For the text-containing cell, return its midpoint in [X, Y] coordinate format. 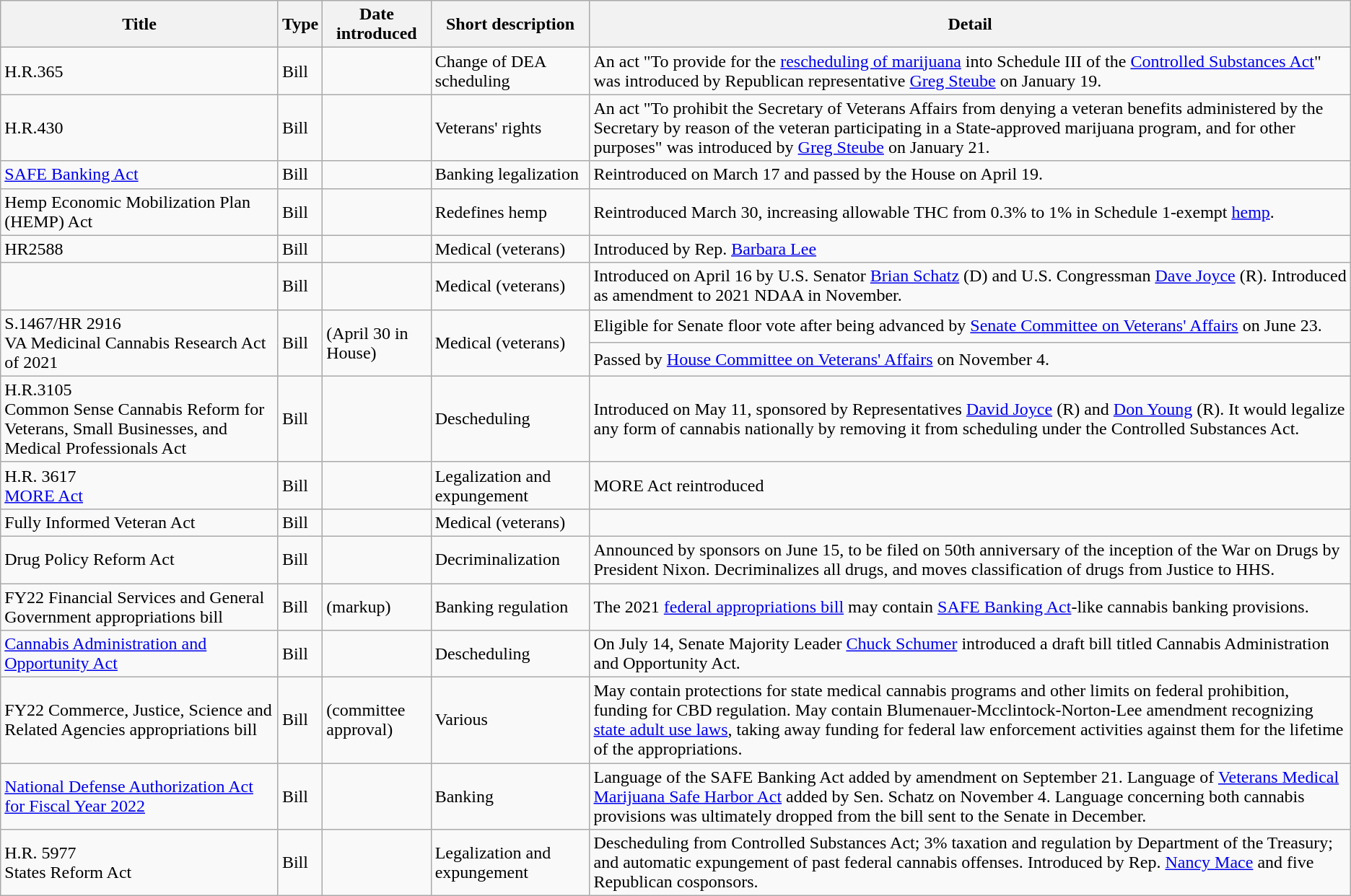
MORE Act reintroduced [970, 485]
Cannabis Administration and Opportunity Act [140, 654]
Short description [510, 25]
Reintroduced on March 17 and passed by the House on April 19. [970, 175]
Detail [970, 25]
H.R.365 [140, 71]
HR2588 [140, 249]
Fully Informed Veteran Act [140, 522]
SAFE Banking Act [140, 175]
Date introduced [377, 25]
Banking legalization [510, 175]
Redefines hemp [510, 212]
H.R.430 [140, 128]
(markup) [377, 606]
Title [140, 25]
Veterans' rights [510, 128]
Eligible for Senate floor vote after being advanced by Senate Committee on Veterans' Affairs on June 23. [970, 326]
Introduced by Rep. Barbara Lee [970, 249]
National Defense Authorization Act for Fiscal Year 2022 [140, 796]
Decriminalization [510, 560]
Introduced on April 16 by U.S. Senator Brian Schatz (D) and U.S. Congressman Dave Joyce (R). Introduced as amendment to 2021 NDAA in November. [970, 286]
Type [300, 25]
FY22 Commerce, Justice, Science and Related Agencies appropriations bill [140, 720]
Banking [510, 796]
Various [510, 720]
S.1467/HR 2916VA Medicinal Cannabis Research Act of 2021 [140, 343]
Change of DEA scheduling [510, 71]
Reintroduced March 30, increasing allowable THC from 0.3% to 1% in Schedule 1-exempt hemp. [970, 212]
Passed by House Committee on Veterans' Affairs on November 4. [970, 359]
Hemp Economic Mobilization Plan (HEMP) Act [140, 212]
The 2021 federal appropriations bill may contain SAFE Banking Act-like cannabis banking provisions. [970, 606]
On July 14, Senate Majority Leader Chuck Schumer introduced a draft bill titled Cannabis Administration and Opportunity Act. [970, 654]
H.R. 3617MORE Act [140, 485]
H.R.3105Common Sense Cannabis Reform for Veterans, Small Businesses, and Medical Professionals Act [140, 418]
FY22 Financial Services and General Government appropriations bill [140, 606]
(committee approval) [377, 720]
H.R. 5977States Reform Act [140, 863]
(April 30 in House) [377, 343]
Banking regulation [510, 606]
Drug Policy Reform Act [140, 560]
